Return the [x, y] coordinate for the center point of the cell that contains the specified text.  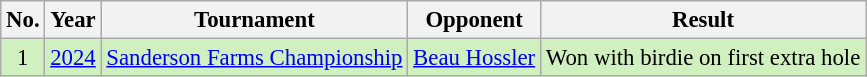
1 [23, 58]
Opponent [474, 20]
Won with birdie on first extra hole [702, 58]
No. [23, 20]
2024 [73, 58]
Beau Hossler [474, 58]
Sanderson Farms Championship [254, 58]
Year [73, 20]
Tournament [254, 20]
Result [702, 20]
